Search for the cell housing the specified text and yield its (x, y) center coordinate. 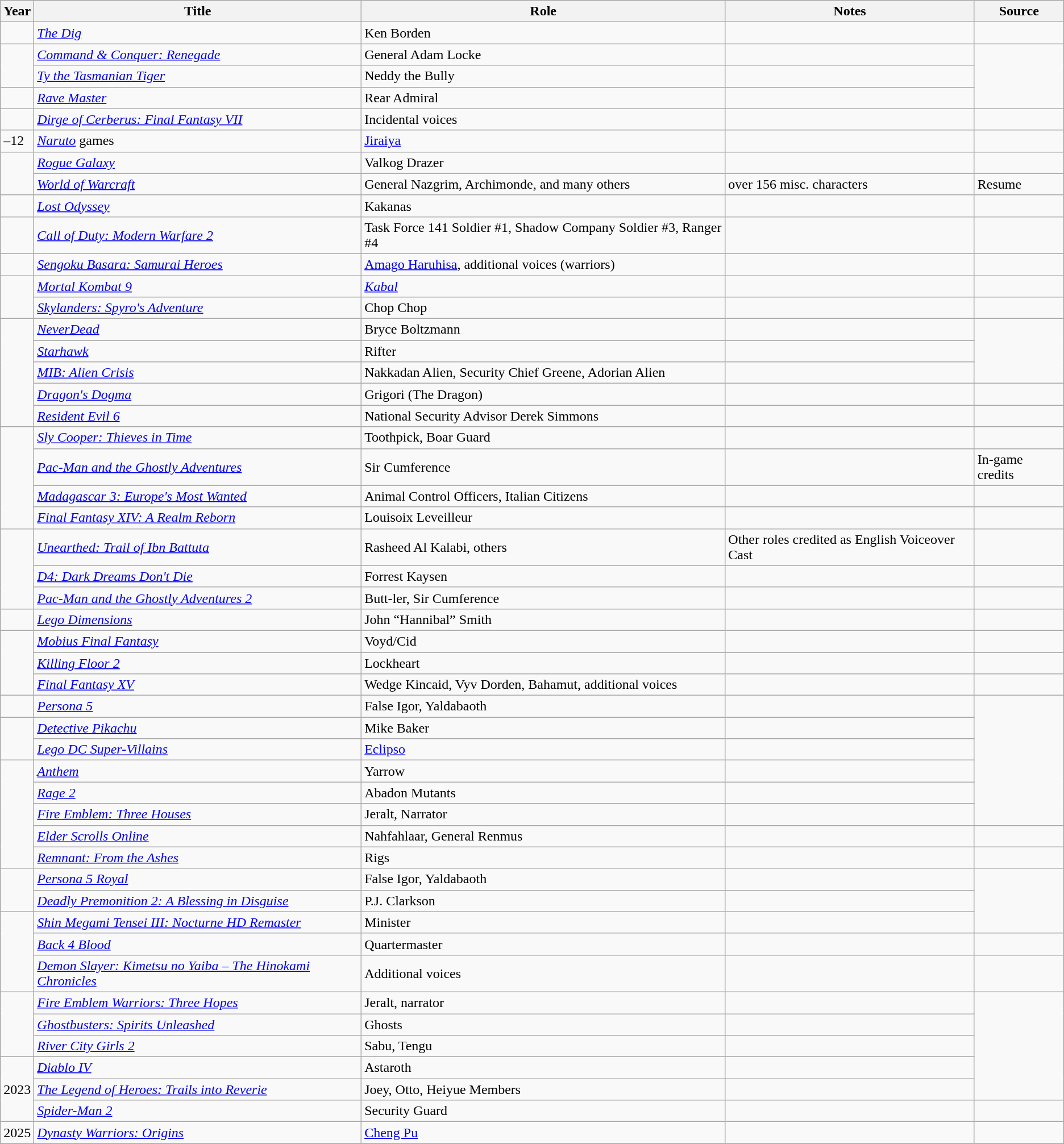
Kakanas (543, 206)
Rigs (543, 858)
Chop Chop (543, 308)
NeverDead (198, 330)
Animal Control Officers, Italian Citizens (543, 496)
Naruto games (198, 141)
Role (543, 11)
John “Hannibal” Smith (543, 619)
Mobius Final Fantasy (198, 641)
Butt-ler, Sir Cumference (543, 598)
Resident Evil 6 (198, 416)
Jeralt, Narrator (543, 814)
Pac-Man and the Ghostly Adventures 2 (198, 598)
Wedge Kincaid, Vyv Dorden, Bahamut, additional voices (543, 685)
Additional voices (543, 973)
Security Guard (543, 1111)
Anthem (198, 771)
Sengoku Basara: Samurai Heroes (198, 264)
Starhawk (198, 351)
Quartermaster (543, 944)
Neddy the Bully (543, 76)
Back 4 Blood (198, 944)
River City Girls 2 (198, 1046)
Minister (543, 922)
Title (198, 11)
Ghosts (543, 1025)
Voyd/Cid (543, 641)
Toothpick, Boar Guard (543, 438)
D4: Dark Dreams Don't Die (198, 576)
Unearthed: Trail of Ibn Battuta (198, 547)
Resume (1019, 184)
Spider-Man 2 (198, 1111)
Pac-Man and the Ghostly Adventures (198, 467)
National Security Advisor Derek Simmons (543, 416)
Dirge of Cerberus: Final Fantasy VII (198, 119)
Sabu, Tengu (543, 1046)
World of Warcraft (198, 184)
over 156 misc. characters (850, 184)
Lockheart (543, 663)
Call of Duty: Modern Warfare 2 (198, 235)
Rear Admiral (543, 98)
Dragon's Dogma (198, 394)
Command & Conquer: Renegade (198, 55)
Skylanders: Spyro's Adventure (198, 308)
Rifter (543, 351)
Madagascar 3: Europe's Most Wanted (198, 496)
Sly Cooper: Thieves in Time (198, 438)
Dynasty Warriors: Origins (198, 1133)
Notes (850, 11)
Remnant: From the Ashes (198, 858)
Persona 5 (198, 706)
Ghostbusters: Spirits Unleashed (198, 1025)
In-game credits (1019, 467)
Demon Slayer: Kimetsu no Yaiba – The Hinokami Chronicles (198, 973)
Rave Master (198, 98)
Louisoix Leveilleur (543, 518)
Yarrow (543, 771)
P.J. Clarkson (543, 901)
Rasheed Al Kalabi, others (543, 547)
Bryce Boltzmann (543, 330)
Fire Emblem: Three Houses (198, 814)
Ken Borden (543, 33)
Task Force 141 Soldier #1, Shadow Company Soldier #3, Ranger #4 (543, 235)
Mortal Kombat 9 (198, 286)
Nakkadan Alien, Security Chief Greene, Adorian Alien (543, 373)
Deadly Premonition 2: A Blessing in Disguise (198, 901)
Forrest Kaysen (543, 576)
Killing Floor 2 (198, 663)
Source (1019, 11)
Kabal (543, 286)
Fire Emblem Warriors: Three Hopes (198, 1002)
Lego Dimensions (198, 619)
Abadon Mutants (543, 793)
Incidental voices (543, 119)
Final Fantasy XIV: A Realm Reborn (198, 518)
Shin Megami Tensei III: Nocturne HD Remaster (198, 922)
The Dig (198, 33)
Jiraiya (543, 141)
Eclipso (543, 750)
Year (17, 11)
Grigori (The Dragon) (543, 394)
Lost Odyssey (198, 206)
Jeralt, narrator (543, 1002)
2025 (17, 1133)
Joey, Otto, Heiyue Members (543, 1089)
2023 (17, 1089)
Sir Cumference (543, 467)
Persona 5 Royal (198, 879)
MIB: Alien Crisis (198, 373)
Ty the Tasmanian Tiger (198, 76)
Valkog Drazer (543, 163)
Final Fantasy XV (198, 685)
Rage 2 (198, 793)
General Nazgrim, Archimonde, and many others (543, 184)
Astaroth (543, 1068)
Cheng Pu (543, 1133)
General Adam Locke (543, 55)
Lego DC Super-Villains (198, 750)
–12 (17, 141)
Detective Pikachu (198, 728)
Other roles credited as English Voiceover Cast (850, 547)
Amago Haruhisa, additional voices (warriors) (543, 264)
Mike Baker (543, 728)
The Legend of Heroes: Trails into Reverie (198, 1089)
Rogue Galaxy (198, 163)
Diablo IV (198, 1068)
Elder Scrolls Online (198, 836)
Nahfahlaar, General Renmus (543, 836)
